Scan for the cell matching the given text and deliver its (X, Y) coordinate at center. 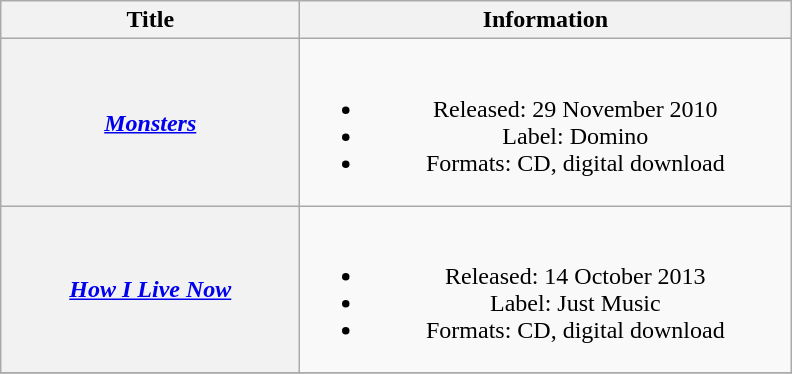
Monsters (150, 122)
Released: 14 October 2013Label: Just MusicFormats: CD, digital download (546, 290)
Title (150, 20)
Released: 29 November 2010Label: DominoFormats: CD, digital download (546, 122)
How I Live Now (150, 290)
Information (546, 20)
